Detect which cell encompasses the target text, then output its (x, y) center coordinate. 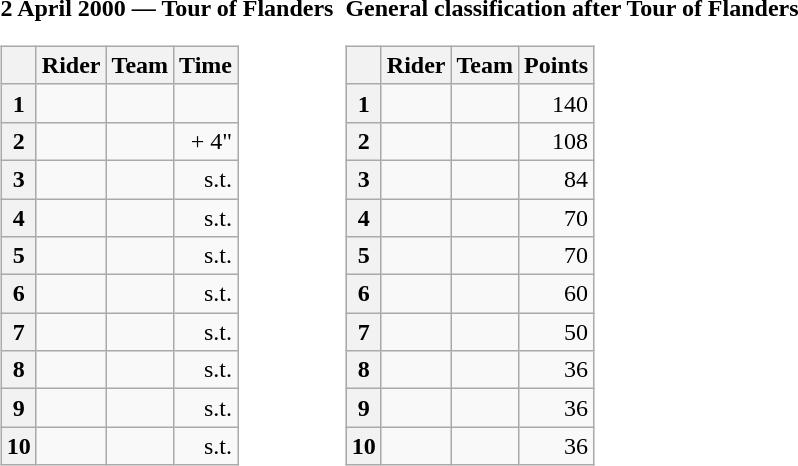
50 (556, 332)
140 (556, 103)
Time (206, 65)
+ 4" (206, 141)
60 (556, 294)
108 (556, 141)
84 (556, 179)
Points (556, 65)
